Scan for the cell matching the given text and deliver its [X, Y] coordinate at center. 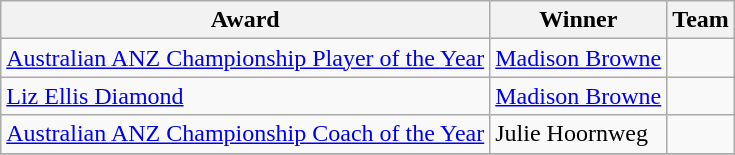
Team [701, 20]
Australian ANZ Championship Player of the Year [246, 58]
Australian ANZ Championship Coach of the Year [246, 134]
Winner [578, 20]
Julie Hoornweg [578, 134]
Award [246, 20]
Liz Ellis Diamond [246, 96]
